Detect which cell encompasses the target text, then output its (X, Y) center coordinate. 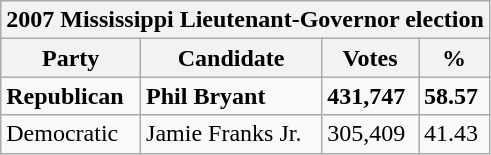
Phil Bryant (232, 96)
305,409 (370, 134)
41.43 (454, 134)
Jamie Franks Jr. (232, 134)
Votes (370, 58)
Party (71, 58)
Republican (71, 96)
431,747 (370, 96)
58.57 (454, 96)
Democratic (71, 134)
2007 Mississippi Lieutenant-Governor election (246, 20)
Candidate (232, 58)
% (454, 58)
